Return [x, y] of the center of cell containing provided text 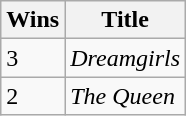
3 [33, 58]
Wins [33, 20]
Dreamgirls [126, 58]
Title [126, 20]
2 [33, 96]
The Queen [126, 96]
